Return (x, y) of the center of cell containing provided text 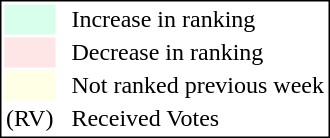
Decrease in ranking (198, 53)
Not ranked previous week (198, 85)
(RV) (29, 119)
Received Votes (198, 119)
Increase in ranking (198, 19)
